Identify which cell holds the provided text, then report its (x, y) central coordinate. 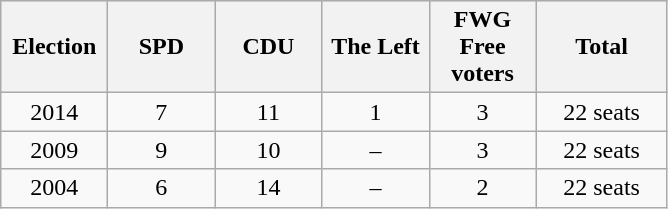
Total (602, 47)
Election (54, 47)
The Left (376, 47)
9 (162, 150)
6 (162, 188)
10 (268, 150)
SPD (162, 47)
2009 (54, 150)
FWG Free voters (482, 47)
2014 (54, 112)
2004 (54, 188)
1 (376, 112)
CDU (268, 47)
2 (482, 188)
7 (162, 112)
11 (268, 112)
14 (268, 188)
